For the text-containing cell, return its midpoint in (x, y) coordinate format. 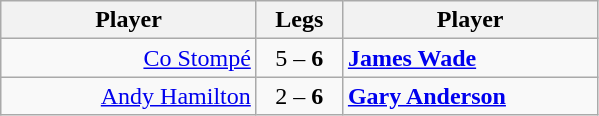
Gary Anderson (470, 96)
2 – 6 (299, 96)
Legs (299, 20)
5 – 6 (299, 58)
James Wade (470, 58)
Andy Hamilton (129, 96)
Co Stompé (129, 58)
